Determine the [x, y] coordinate at the center of the cell enclosing the given text.  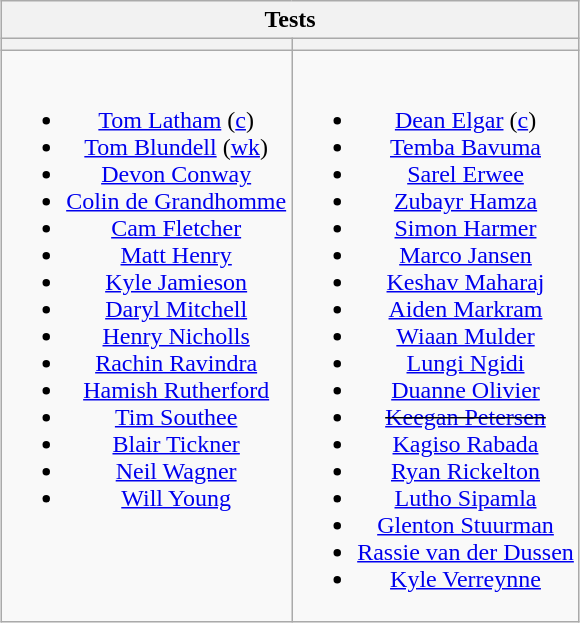
Tests [290, 20]
